Output the (X, Y) coordinate of the center of the cell containing the given text.  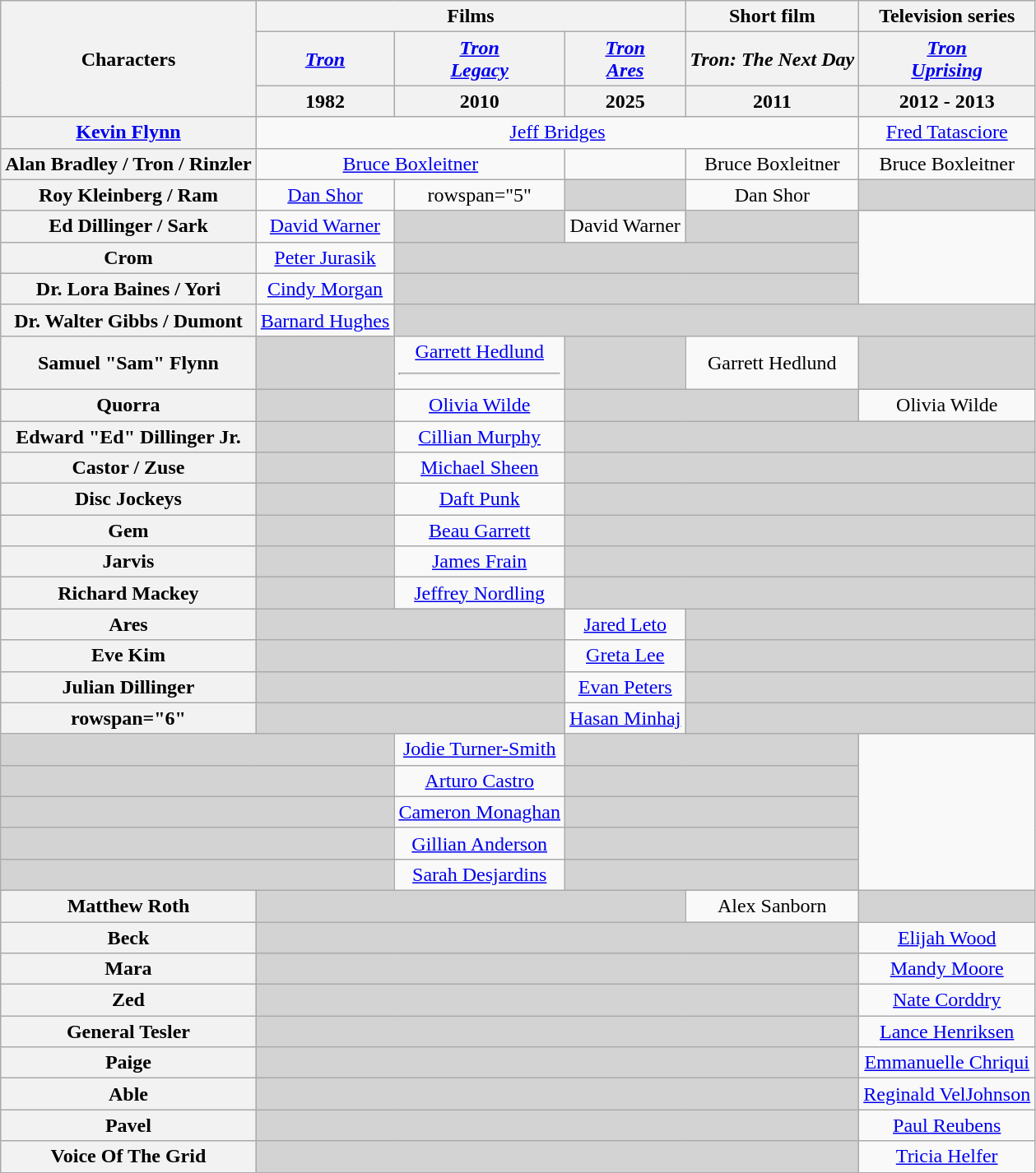
2025 (625, 101)
TronUprising (947, 59)
Samuel "Sam" Flynn (128, 362)
Television series (947, 16)
Elijah Wood (947, 937)
1982 (325, 101)
Paul Reubens (947, 1125)
Peter Jurasik (325, 257)
Fred Tatasciore (947, 132)
Short film (772, 16)
Zed (128, 1000)
Hasan Minhaj (625, 718)
Cindy Morgan (325, 289)
Michael Sheen (480, 468)
Edward "Ed" Dillinger Jr. (128, 437)
Eve Kim (128, 656)
Pavel (128, 1125)
Mandy Moore (947, 969)
Sarah Desjardins (480, 874)
Jeffrey Nordling (480, 593)
Mara (128, 969)
Jodie Turner-Smith (480, 749)
Dr. Lora Baines / Yori (128, 289)
2010 (480, 101)
Cameron Monaghan (480, 812)
Roy Kleinberg / Ram (128, 195)
Evan Peters (625, 687)
Arturo Castro (480, 781)
Tricia Helfer (947, 1157)
2011 (772, 101)
Beck (128, 937)
Alan Bradley / Tron / Rinzler (128, 164)
Cillian Murphy (480, 437)
Ed Dillinger / Sark (128, 226)
Voice Of The Grid (128, 1157)
TronLegacy (480, 59)
Emmanuelle Chriqui (947, 1063)
Lance Henriksen (947, 1032)
Julian Dillinger (128, 687)
Alex Sanborn (772, 906)
Dr. Walter Gibbs / Dumont (128, 320)
James Frain (480, 562)
Reginald VelJohnson (947, 1094)
Jared Leto (625, 624)
Quorra (128, 405)
Jarvis (128, 562)
Gem (128, 531)
Crom (128, 257)
2012 - 2013 (947, 101)
Disc Jockeys (128, 499)
Paige (128, 1063)
Richard Mackey (128, 593)
Barnard Hughes (325, 320)
Tron (325, 59)
General Tesler (128, 1032)
Kevin Flynn (128, 132)
rowspan="6" (128, 718)
Films (471, 16)
Gillian Anderson (480, 843)
Characters (128, 59)
Greta Lee (625, 656)
Able (128, 1094)
TronAres (625, 59)
Castor / Zuse (128, 468)
Daft Punk (480, 499)
rowspan="5" (480, 195)
Jeff Bridges (558, 132)
Beau Garrett (480, 531)
Matthew Roth (128, 906)
Tron: The Next Day (772, 59)
Nate Corddry (947, 1000)
Ares (128, 624)
